Extract the (x, y) coordinate from the center of the cell holding the provided text.  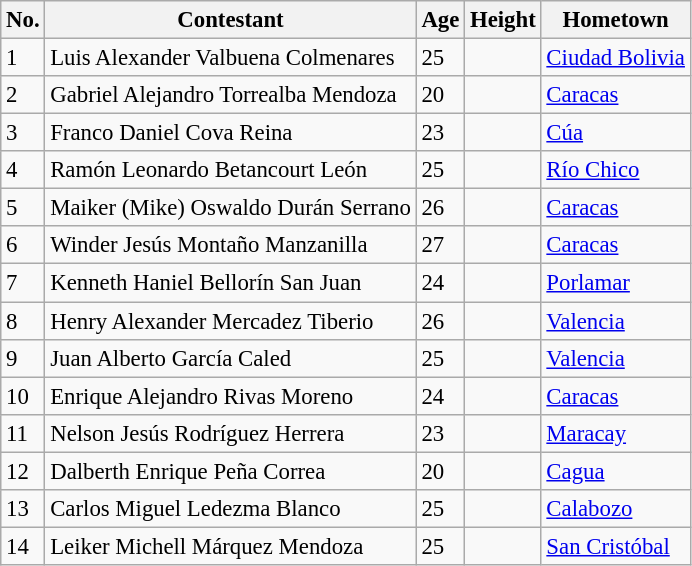
Porlamar (616, 283)
Enrique Alejandro Rivas Moreno (230, 396)
Contestant (230, 20)
1 (23, 58)
14 (23, 546)
Juan Alberto García Caled (230, 358)
7 (23, 283)
No. (23, 20)
Ciudad Bolivia (616, 58)
Gabriel Alejandro Torrealba Mendoza (230, 95)
12 (23, 471)
9 (23, 358)
Cagua (616, 471)
San Cristóbal (616, 546)
6 (23, 245)
27 (440, 245)
Kenneth Haniel Bellorín San Juan (230, 283)
3 (23, 133)
Hometown (616, 20)
2 (23, 95)
4 (23, 170)
Luis Alexander Valbuena Colmenares (230, 58)
Dalberth Enrique Peña Correa (230, 471)
Maracay (616, 433)
Franco Daniel Cova Reina (230, 133)
Ramón Leonardo Betancourt León (230, 170)
Leiker Michell Márquez Mendoza (230, 546)
Maiker (Mike) Oswaldo Durán Serrano (230, 208)
Henry Alexander Mercadez Tiberio (230, 321)
8 (23, 321)
Carlos Miguel Ledezma Blanco (230, 509)
13 (23, 509)
Age (440, 20)
Cúa (616, 133)
Height (503, 20)
10 (23, 396)
Río Chico (616, 170)
5 (23, 208)
Winder Jesús Montaño Manzanilla (230, 245)
Nelson Jesús Rodríguez Herrera (230, 433)
Calabozo (616, 509)
11 (23, 433)
